Output the (X, Y) coordinate of the center of the cell containing the given text.  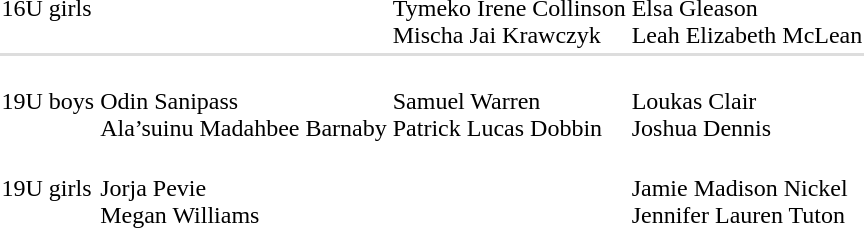
Odin SanipassAla’suinu Madahbee Barnaby (244, 101)
Samuel WarrenPatrick Lucas Dobbin (509, 101)
19U boys (48, 101)
Loukas ClairJoshua Dennis (747, 101)
